From the cell containing the given text, extract its center point as [x, y] coordinate. 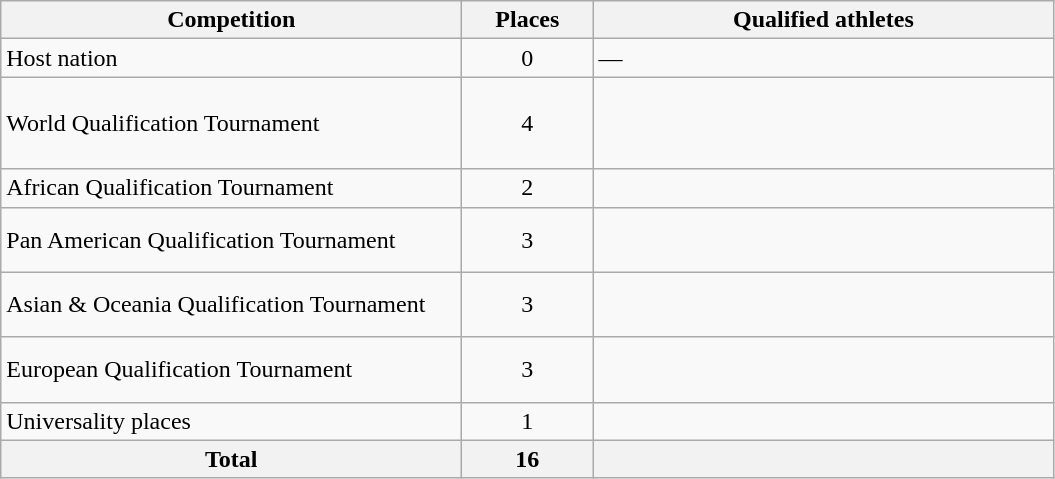
World Qualification Tournament [232, 123]
1 [528, 421]
0 [528, 58]
16 [528, 459]
Competition [232, 20]
Host nation [232, 58]
4 [528, 123]
Places [528, 20]
Qualified athletes [824, 20]
Asian & Oceania Qualification Tournament [232, 304]
Total [232, 459]
2 [528, 188]
European Qualification Tournament [232, 370]
— [824, 58]
Pan American Qualification Tournament [232, 240]
African Qualification Tournament [232, 188]
Universality places [232, 421]
